Provide the (x, y) coordinate of the cell's center where the given text is located.  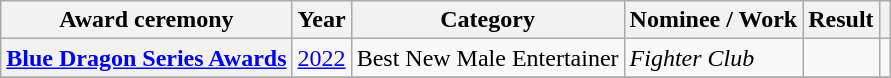
Result (841, 20)
Year (322, 20)
Nominee / Work (714, 20)
Category (488, 20)
Fighter Club (714, 58)
Blue Dragon Series Awards (146, 58)
Award ceremony (146, 20)
Best New Male Entertainer (488, 58)
2022 (322, 58)
